Identify which cell holds the provided text, then report its [x, y] central coordinate. 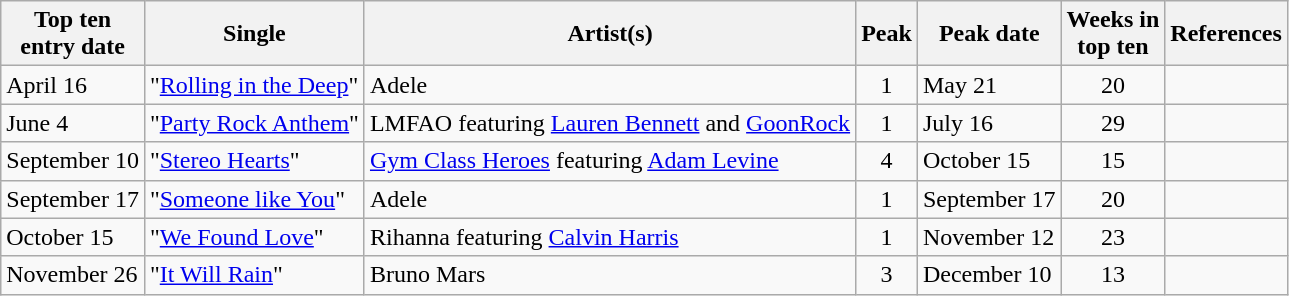
Artist(s) [610, 34]
LMFAO featuring Lauren Bennett and GoonRock [610, 123]
13 [1113, 275]
May 21 [989, 85]
"Rolling in the Deep" [254, 85]
November 12 [989, 237]
April 16 [73, 85]
Single [254, 34]
Gym Class Heroes featuring Adam Levine [610, 161]
"We Found Love" [254, 237]
Rihanna featuring Calvin Harris [610, 237]
3 [887, 275]
Peak date [989, 34]
July 16 [989, 123]
29 [1113, 123]
15 [1113, 161]
Bruno Mars [610, 275]
23 [1113, 237]
Peak [887, 34]
"It Will Rain" [254, 275]
Weeks intop ten [1113, 34]
November 26 [73, 275]
"Someone like You" [254, 199]
June 4 [73, 123]
"Party Rock Anthem" [254, 123]
December 10 [989, 275]
4 [887, 161]
"Stereo Hearts" [254, 161]
September 10 [73, 161]
Top tenentry date [73, 34]
References [1226, 34]
